Provide the [x, y] coordinate of the cell's center where the given text is located.  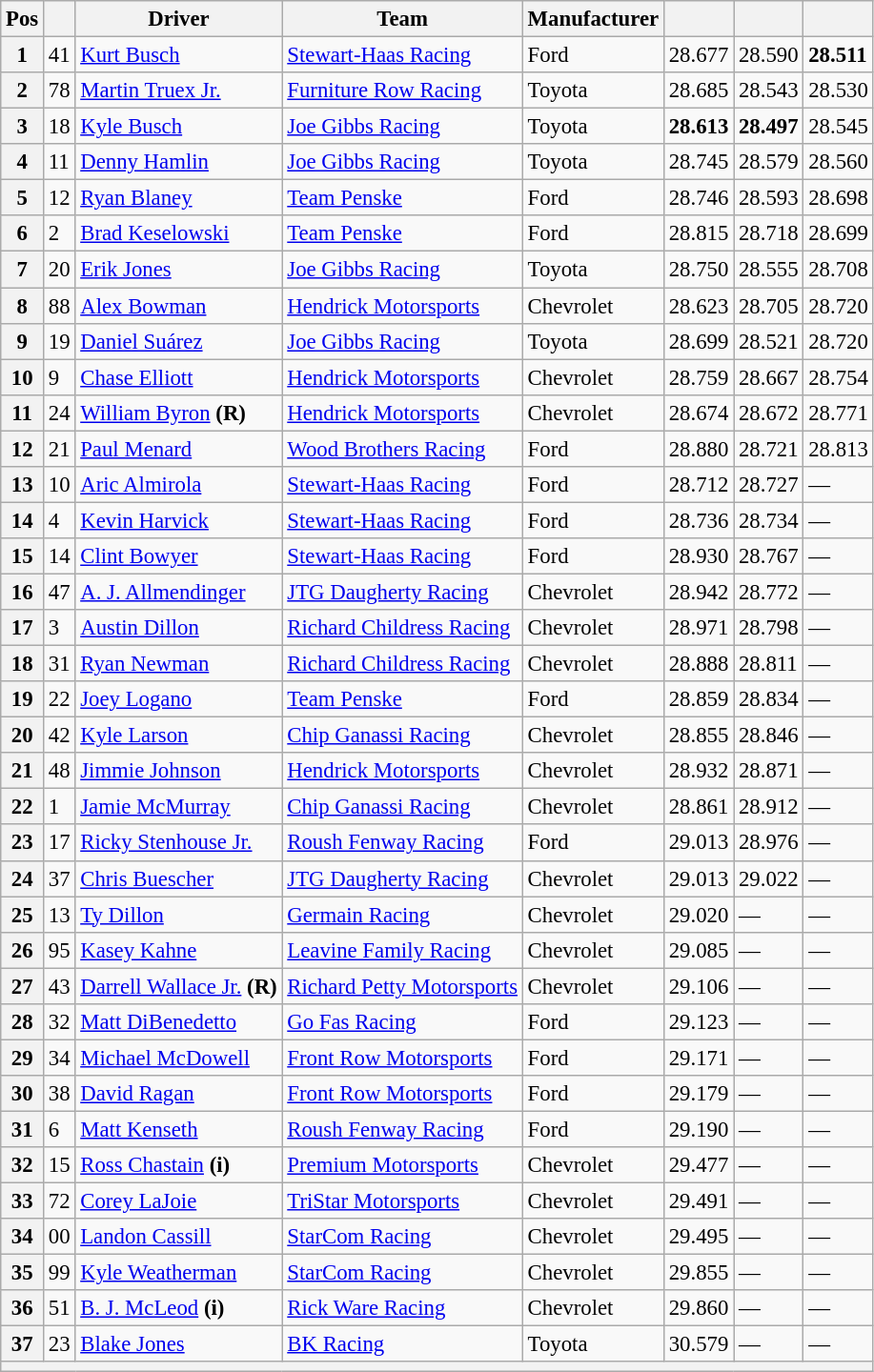
30 [23, 1094]
29.190 [698, 1129]
Furniture Row Racing [402, 91]
Kasey Kahne [179, 950]
35 [23, 1273]
72 [59, 1201]
Germain Racing [402, 915]
28.767 [768, 556]
28.912 [768, 807]
99 [59, 1273]
78 [59, 91]
28.846 [768, 736]
28.674 [698, 413]
28.759 [698, 377]
29.171 [698, 1058]
Chase Elliott [179, 377]
28.861 [698, 807]
51 [59, 1308]
28.530 [839, 91]
29.860 [698, 1308]
Matt DiBenedetto [179, 1022]
28.521 [768, 341]
28.555 [768, 270]
28.721 [768, 449]
5 [23, 198]
47 [59, 592]
William Byron (R) [179, 413]
28.736 [698, 520]
28 [23, 1022]
Joey Logano [179, 699]
28.560 [839, 162]
28.677 [698, 55]
TriStar Motorsports [402, 1201]
8 [23, 306]
28.813 [839, 449]
28.942 [698, 592]
Premium Motorsports [402, 1165]
36 [23, 1308]
Corey LaJoie [179, 1201]
Landon Cassill [179, 1237]
28.685 [698, 91]
29.855 [698, 1273]
43 [59, 986]
48 [59, 771]
Driver [179, 19]
Brad Keselowski [179, 233]
33 [23, 1201]
Matt Kenseth [179, 1129]
Kyle Larson [179, 736]
Ross Chastain (i) [179, 1165]
00 [59, 1237]
28.708 [839, 270]
Manufacturer [593, 19]
7 [23, 270]
Ty Dillon [179, 915]
Team [402, 19]
88 [59, 306]
28.698 [839, 198]
Michael McDowell [179, 1058]
42 [59, 736]
29.123 [698, 1022]
Austin Dillon [179, 628]
28.613 [698, 127]
38 [59, 1094]
28.727 [768, 485]
Pos [23, 19]
Rick Ware Racing [402, 1308]
Erik Jones [179, 270]
Ryan Blaney [179, 198]
27 [23, 986]
Leavine Family Racing [402, 950]
Martin Truex Jr. [179, 91]
29 [23, 1058]
28.745 [698, 162]
41 [59, 55]
28.705 [768, 306]
25 [23, 915]
28.543 [768, 91]
95 [59, 950]
28.579 [768, 162]
29.179 [698, 1094]
BK Racing [402, 1344]
28.497 [768, 127]
Kyle Busch [179, 127]
28.712 [698, 485]
Paul Menard [179, 449]
28.976 [768, 843]
29.491 [698, 1201]
Alex Bowman [179, 306]
28.880 [698, 449]
28.593 [768, 198]
28.771 [839, 413]
Aric Almirola [179, 485]
26 [23, 950]
Richard Petty Motorsports [402, 986]
16 [23, 592]
Denny Hamlin [179, 162]
28.855 [698, 736]
B. J. McLeod (i) [179, 1308]
28.667 [768, 377]
Jamie McMurray [179, 807]
29.106 [698, 986]
28.834 [768, 699]
28.798 [768, 628]
Kevin Harvick [179, 520]
28.859 [698, 699]
28.750 [698, 270]
28.545 [839, 127]
28.623 [698, 306]
Go Fas Racing [402, 1022]
28.754 [839, 377]
29.477 [698, 1165]
Darrell Wallace Jr. (R) [179, 986]
29.085 [698, 950]
29.495 [698, 1237]
Wood Brothers Racing [402, 449]
28.930 [698, 556]
28.888 [698, 664]
28.971 [698, 628]
28.511 [839, 55]
28.734 [768, 520]
Kyle Weatherman [179, 1273]
28.932 [698, 771]
29.022 [768, 878]
30.579 [698, 1344]
28.772 [768, 592]
Blake Jones [179, 1344]
28.871 [768, 771]
Daniel Suárez [179, 341]
28.815 [698, 233]
Ryan Newman [179, 664]
Jimmie Johnson [179, 771]
28.718 [768, 233]
28.811 [768, 664]
Clint Bowyer [179, 556]
Chris Buescher [179, 878]
28.746 [698, 198]
A. J. Allmendinger [179, 592]
29.020 [698, 915]
28.672 [768, 413]
David Ragan [179, 1094]
28.590 [768, 55]
Kurt Busch [179, 55]
Ricky Stenhouse Jr. [179, 843]
